Return the (X, Y) coordinate for the center point of the cell that contains the specified text.  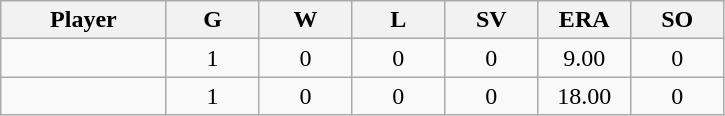
L (398, 20)
SV (492, 20)
G (212, 20)
W (306, 20)
18.00 (584, 96)
Player (84, 20)
9.00 (584, 58)
ERA (584, 20)
SO (678, 20)
